For the text-containing cell, return its midpoint in [X, Y] coordinate format. 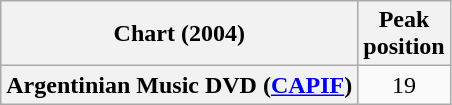
Chart (2004) [180, 34]
Argentinian Music DVD (CAPIF) [180, 85]
Peakposition [404, 34]
19 [404, 85]
